Scan for the cell matching the given text and deliver its (x, y) coordinate at center. 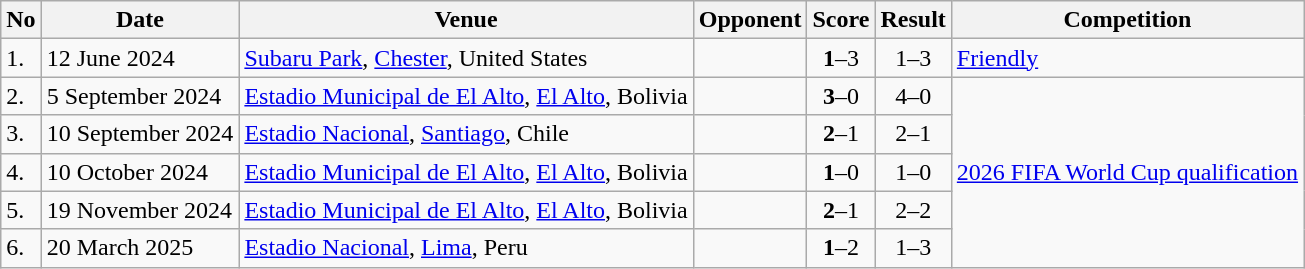
Score (841, 20)
2. (21, 96)
Friendly (1127, 58)
10 September 2024 (140, 134)
4–0 (913, 96)
5 September 2024 (140, 96)
4. (21, 172)
1–2 (841, 248)
3–0 (841, 96)
2026 FIFA World Cup qualification (1127, 172)
6. (21, 248)
20 March 2025 (140, 248)
Subaru Park, Chester, United States (466, 58)
19 November 2024 (140, 210)
2–2 (913, 210)
Venue (466, 20)
3. (21, 134)
1. (21, 58)
Estadio Nacional, Lima, Peru (466, 248)
Opponent (750, 20)
Estadio Nacional, Santiago, Chile (466, 134)
No (21, 20)
Result (913, 20)
Competition (1127, 20)
12 June 2024 (140, 58)
Date (140, 20)
5. (21, 210)
10 October 2024 (140, 172)
